For the text-containing cell, return its midpoint in [X, Y] coordinate format. 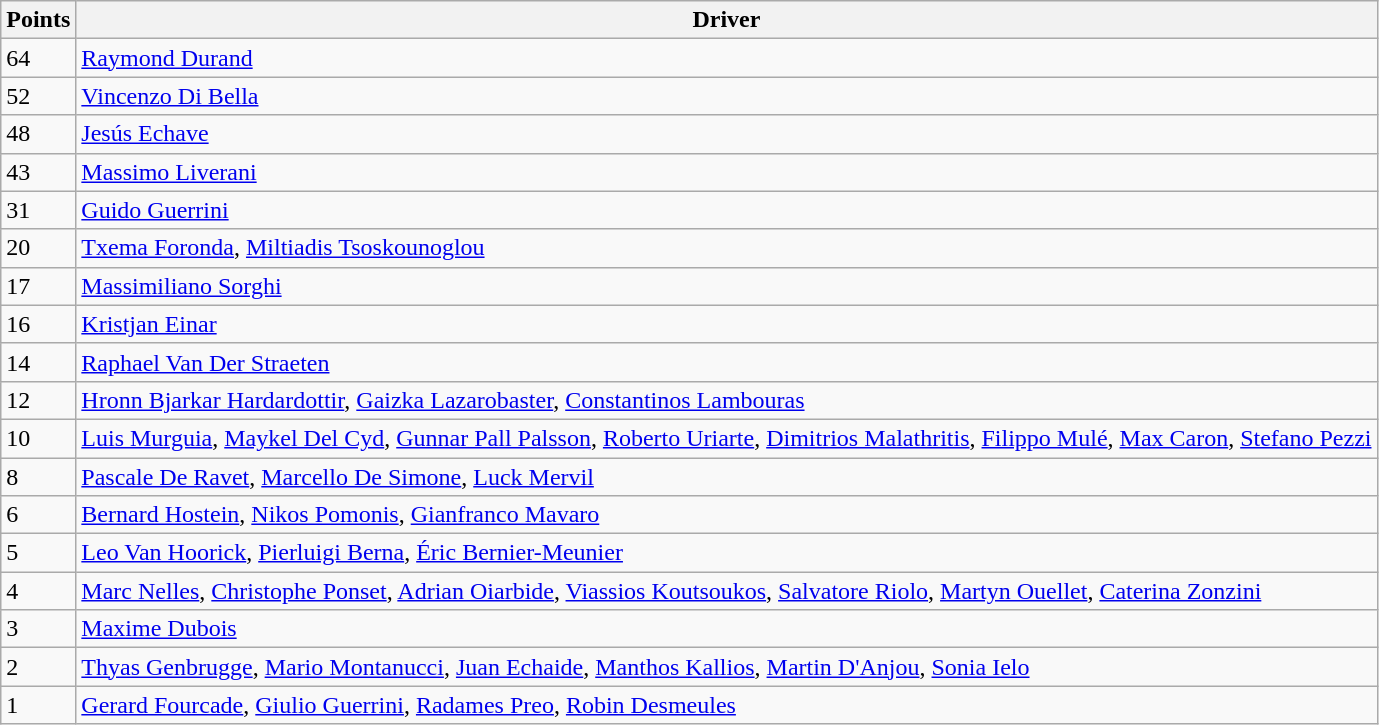
Jesús Echave [726, 134]
Raphael Van Der Straeten [726, 362]
Thyas Genbrugge, Mario Montanucci, Juan Echaide, Manthos Kallios, Martin D'Anjou, Sonia Ielo [726, 667]
Driver [726, 20]
4 [38, 591]
Kristjan Einar [726, 324]
8 [38, 477]
64 [38, 58]
Massimo Liverani [726, 172]
31 [38, 210]
2 [38, 667]
17 [38, 286]
Gerard Fourcade, Giulio Guerrini, Radames Preo, Robin Desmeules [726, 705]
Massimiliano Sorghi [726, 286]
Bernard Hostein, Nikos Pomonis, Gianfranco Mavaro [726, 515]
3 [38, 629]
10 [38, 438]
Guido Guerrini [726, 210]
5 [38, 553]
Maxime Dubois [726, 629]
Hronn Bjarkar Hardardottir, Gaizka Lazarobaster, Constantinos Lambouras [726, 400]
Marc Nelles, Christophe Ponset, Adrian Oiarbide, Viassios Koutsoukos, Salvatore Riolo, Martyn Ouellet, Caterina Zonzini [726, 591]
1 [38, 705]
Vincenzo Di Bella [726, 96]
48 [38, 134]
Luis Murguia, Maykel Del Cyd, Gunnar Pall Palsson, Roberto Uriarte, Dimitrios Malathritis, Filippo Mulé, Max Caron, Stefano Pezzi [726, 438]
6 [38, 515]
43 [38, 172]
Pascale De Ravet, Marcello De Simone, Luck Mervil [726, 477]
14 [38, 362]
Raymond Durand [726, 58]
Points [38, 20]
Txema Foronda, Miltiadis Tsoskounoglou [726, 248]
20 [38, 248]
Leo Van Hoorick, Pierluigi Berna, Éric Bernier-Meunier [726, 553]
52 [38, 96]
16 [38, 324]
12 [38, 400]
